Pinpoint the cell where the given text exists, returning its (x, y) midpoint coordinate. 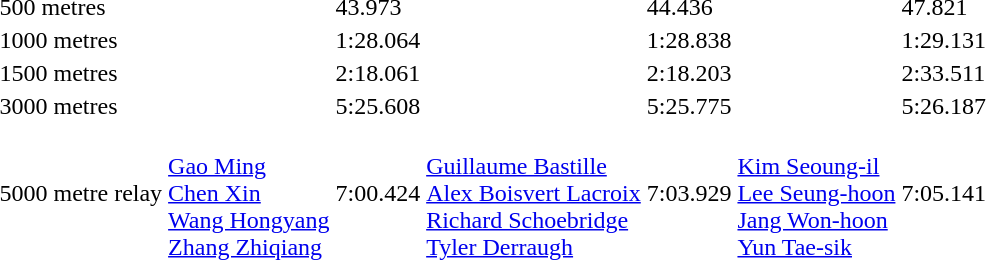
1:28.838 (689, 40)
5:25.608 (378, 106)
2:18.061 (378, 73)
1:28.064 (378, 40)
2:18.203 (689, 73)
5:25.775 (689, 106)
